Output the (x, y) coordinate of the center of the cell containing the given text.  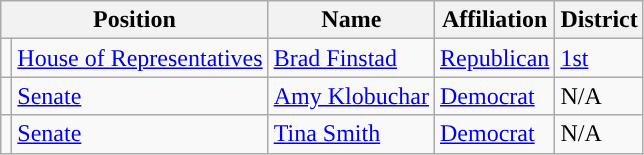
Tina Smith (351, 134)
1st (599, 58)
Republican (495, 58)
Amy Klobuchar (351, 96)
Position (134, 20)
House of Representatives (140, 58)
Affiliation (495, 20)
Name (351, 20)
District (599, 20)
Brad Finstad (351, 58)
